Scan for the cell matching the given text and deliver its (X, Y) coordinate at center. 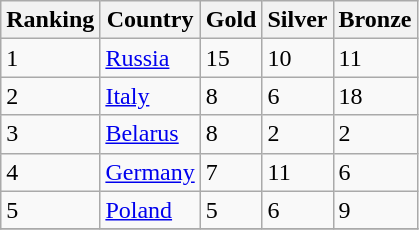
Italy (150, 96)
15 (231, 58)
Silver (298, 20)
10 (298, 58)
7 (231, 172)
3 (50, 134)
1 (50, 58)
Country (150, 20)
Germany (150, 172)
Bronze (375, 20)
Poland (150, 210)
Ranking (50, 20)
Gold (231, 20)
Russia (150, 58)
4 (50, 172)
Belarus (150, 134)
18 (375, 96)
9 (375, 210)
